Extract the [x, y] coordinate from the center of the cell holding the provided text.  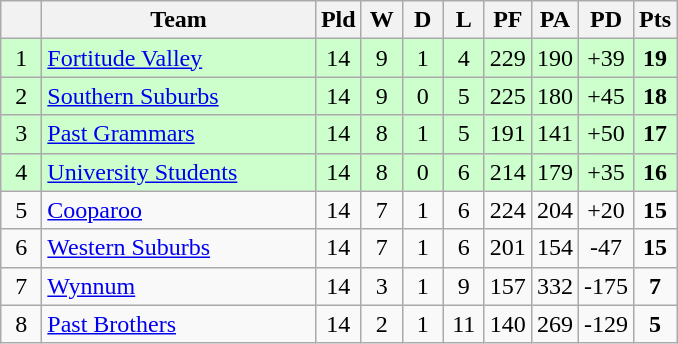
16 [654, 172]
Southern Suburbs [179, 96]
332 [554, 286]
W [382, 20]
Western Suburbs [179, 248]
Cooparoo [179, 210]
141 [554, 134]
L [464, 20]
-129 [606, 324]
224 [508, 210]
-175 [606, 286]
19 [654, 58]
Pld [338, 20]
157 [508, 286]
+20 [606, 210]
Fortitude Valley [179, 58]
University Students [179, 172]
Team [179, 20]
17 [654, 134]
269 [554, 324]
PD [606, 20]
204 [554, 210]
154 [554, 248]
PF [508, 20]
Wynnum [179, 286]
+39 [606, 58]
214 [508, 172]
229 [508, 58]
179 [554, 172]
D [422, 20]
201 [508, 248]
11 [464, 324]
Past Grammars [179, 134]
140 [508, 324]
+35 [606, 172]
PA [554, 20]
180 [554, 96]
225 [508, 96]
-47 [606, 248]
+50 [606, 134]
191 [508, 134]
Past Brothers [179, 324]
18 [654, 96]
190 [554, 58]
+45 [606, 96]
Pts [654, 20]
